Detect which cell encompasses the target text, then output its (X, Y) center coordinate. 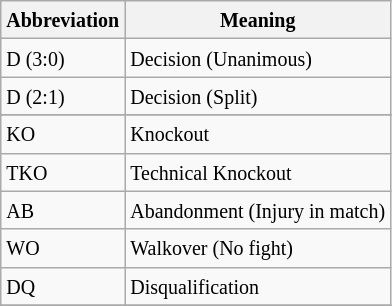
TKO (63, 172)
D (2:1) (63, 96)
Decision (Unanimous) (258, 58)
Disqualification (258, 286)
Abandonment (Injury in match) (258, 210)
AB (63, 210)
Knockout (258, 134)
WO (63, 248)
Meaning (258, 20)
Walkover (No fight) (258, 248)
DQ (63, 286)
KO (63, 134)
Abbreviation (63, 20)
Decision (Split) (258, 96)
D (3:0) (63, 58)
Technical Knockout (258, 172)
